Detect which cell encompasses the target text, then output its (x, y) center coordinate. 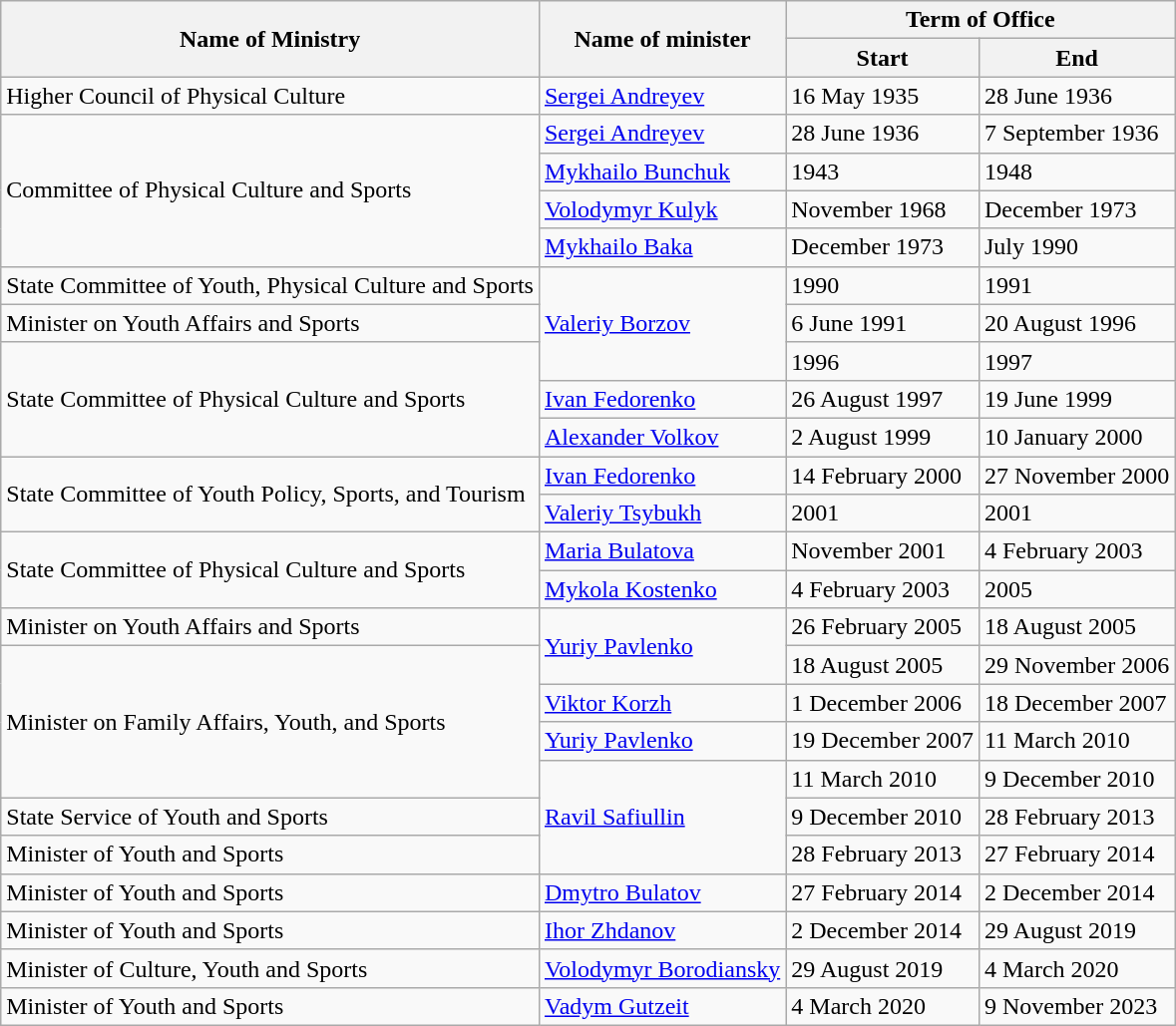
19 June 1999 (1076, 399)
November 1968 (883, 209)
27 November 2000 (1076, 476)
Maria Bulatova (662, 551)
20 August 1996 (1076, 323)
Term of Office (980, 20)
10 January 2000 (1076, 437)
18 December 2007 (1076, 703)
July 1990 (1076, 247)
26 August 1997 (883, 399)
2005 (1076, 589)
Committee of Physical Culture and Sports (270, 190)
Mykola Kostenko (662, 589)
Vadym Gutzeit (662, 1006)
2 August 1999 (883, 437)
9 November 2023 (1076, 1006)
19 December 2007 (883, 741)
1948 (1076, 171)
Name of Ministry (270, 39)
Mykhailo Baka (662, 247)
Ihor Zhdanov (662, 930)
6 June 1991 (883, 323)
Alexander Volkov (662, 437)
Viktor Korzh (662, 703)
Ravil Safiullin (662, 817)
1997 (1076, 361)
Minister on Family Affairs, Youth, and Sports (270, 722)
Volodymyr Borodiansky (662, 968)
Mykhailo Bunchuk (662, 171)
14 February 2000 (883, 476)
End (1076, 58)
Valeriy Tsybukh (662, 513)
26 February 2005 (883, 627)
1991 (1076, 285)
1943 (883, 171)
State Committee of Youth Policy, Sports, and Tourism (270, 495)
1 December 2006 (883, 703)
Dmytro Bulatov (662, 892)
Valeriy Borzov (662, 323)
Name of minister (662, 39)
1996 (883, 361)
November 2001 (883, 551)
State Committee of Youth, Physical Culture and Sports (270, 285)
Volodymyr Kulyk (662, 209)
Start (883, 58)
Higher Council of Physical Culture (270, 96)
7 September 1936 (1076, 134)
1990 (883, 285)
State Service of Youth and Sports (270, 817)
Minister of Culture, Youth and Sports (270, 968)
29 November 2006 (1076, 665)
16 May 1935 (883, 96)
